Find where the given text appears and provide that cell's center as [X, Y] coordinate. 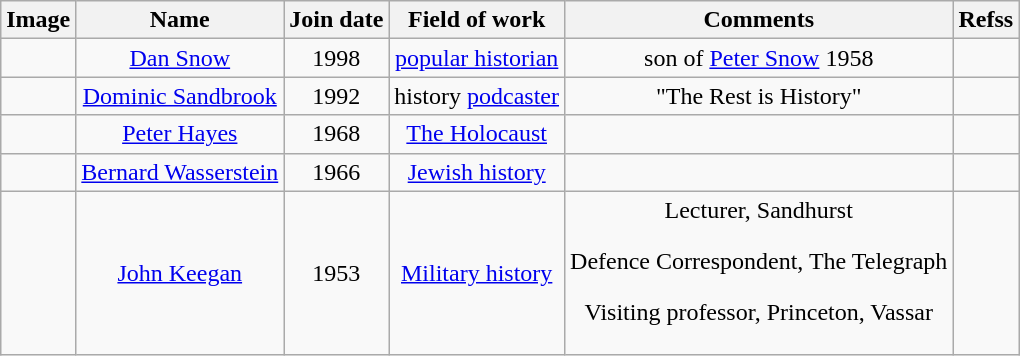
Refss [986, 20]
John Keegan [180, 273]
"The Rest is History" [759, 96]
1966 [336, 172]
Dominic Sandbrook [180, 96]
son of Peter Snow 1958 [759, 58]
Jewish history [477, 172]
Comments [759, 20]
Join date [336, 20]
Field of work [477, 20]
Peter Hayes [180, 134]
popular historian [477, 58]
1953 [336, 273]
Bernard Wasserstein [180, 172]
1998 [336, 58]
Lecturer, SandhurstDefence Correspondent, The TelegraphVisiting professor, Princeton, Vassar [759, 273]
The Holocaust [477, 134]
Image [38, 20]
history podcaster [477, 96]
Military history [477, 273]
1992 [336, 96]
Name [180, 20]
1968 [336, 134]
Dan Snow [180, 58]
